Provide the [X, Y] coordinate of the cell's center where the given text is located.  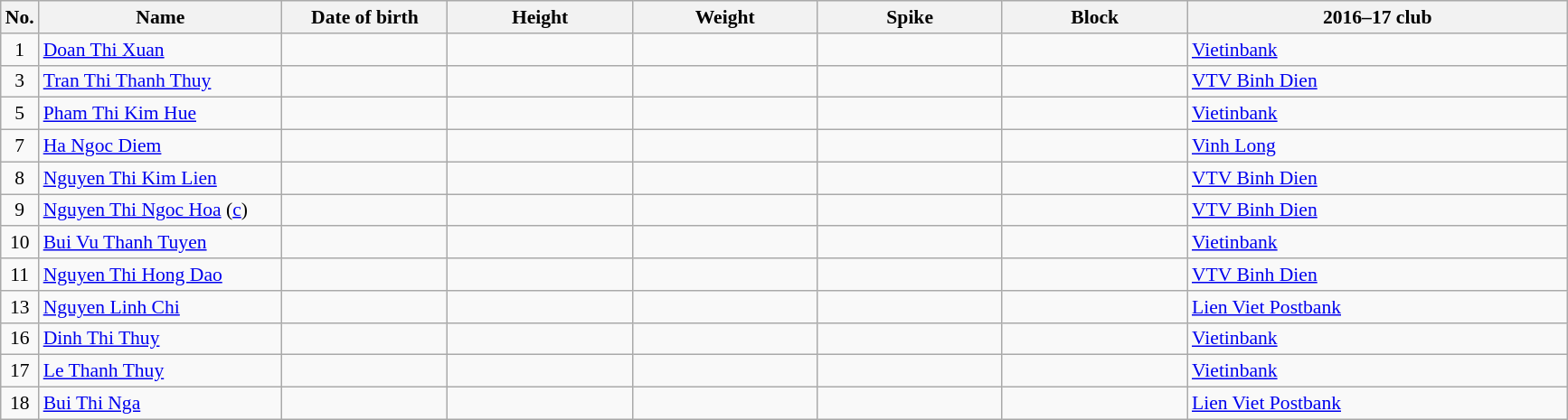
Bui Thi Nga [161, 404]
Nguyen Linh Chi [161, 307]
Nguyen Thi Ngoc Hoa (c) [161, 210]
Spike [910, 17]
Vinh Long [1378, 146]
Nguyen Thi Kim Lien [161, 178]
5 [20, 114]
Dinh Thi Thuy [161, 339]
8 [20, 178]
Tran Thi Thanh Thuy [161, 81]
Height [541, 17]
3 [20, 81]
17 [20, 371]
13 [20, 307]
Name [161, 17]
1 [20, 50]
Date of birth [365, 17]
7 [20, 146]
2016–17 club [1378, 17]
Block [1094, 17]
Pham Thi Kim Hue [161, 114]
16 [20, 339]
Ha Ngoc Diem [161, 146]
No. [20, 17]
Doan Thi Xuan [161, 50]
Nguyen Thi Hong Dao [161, 275]
11 [20, 275]
Weight [725, 17]
9 [20, 210]
Le Thanh Thuy [161, 371]
10 [20, 243]
Bui Vu Thanh Tuyen [161, 243]
18 [20, 404]
